Capture the cell that displays the provided text and extract its [X, Y] central coordinate. 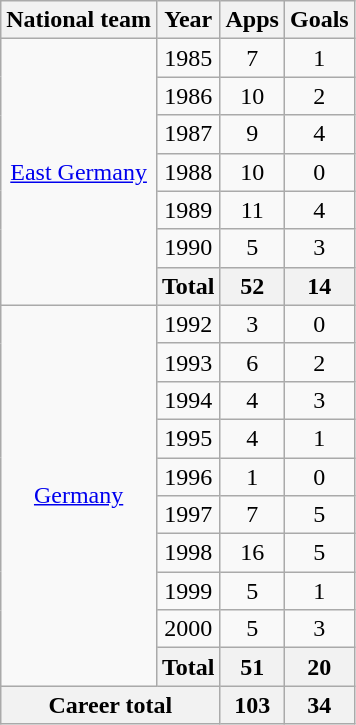
6 [252, 362]
Apps [252, 20]
20 [319, 667]
2000 [188, 629]
1988 [188, 172]
52 [252, 286]
1994 [188, 400]
103 [252, 705]
1987 [188, 134]
9 [252, 134]
East Germany [79, 172]
1998 [188, 553]
51 [252, 667]
1995 [188, 438]
1999 [188, 591]
14 [319, 286]
1989 [188, 210]
1986 [188, 96]
34 [319, 705]
National team [79, 20]
16 [252, 553]
Goals [319, 20]
1993 [188, 362]
Year [188, 20]
Germany [79, 496]
11 [252, 210]
1990 [188, 248]
Career total [110, 705]
1985 [188, 58]
1996 [188, 477]
1992 [188, 324]
1997 [188, 515]
